Determine the [x, y] coordinate at the center of the cell enclosing the given text.  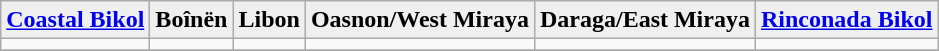
Libon [269, 20]
Boînën [192, 20]
Daraga/East Miraya [644, 20]
Rinconada Bikol [846, 20]
Coastal Bikol [76, 20]
Oasnon/West Miraya [420, 20]
